Provide the [x, y] coordinate of the cell's center where the given text is located.  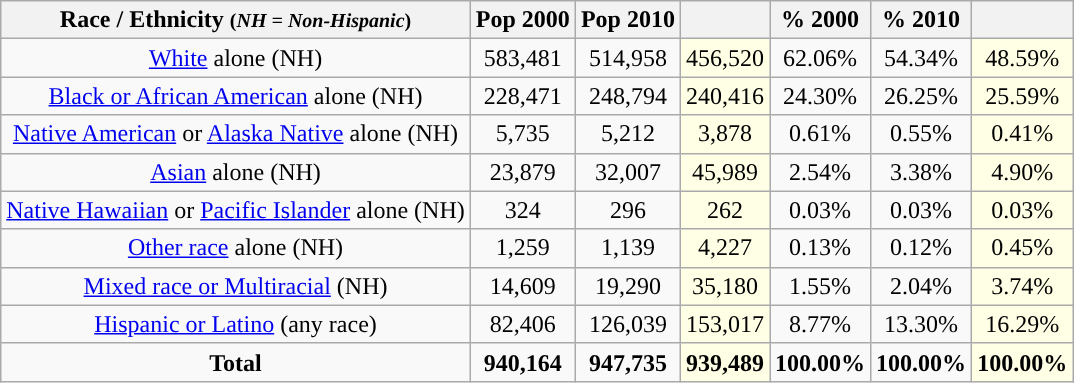
514,958 [628, 58]
0.41% [1022, 134]
296 [628, 210]
Asian alone (NH) [236, 172]
0.12% [922, 248]
153,017 [724, 324]
2.54% [820, 172]
24.30% [820, 96]
5,735 [522, 134]
23,879 [522, 172]
456,520 [724, 58]
0.55% [922, 134]
1,139 [628, 248]
0.45% [1022, 248]
8.77% [820, 324]
% 2000 [820, 20]
0.61% [820, 134]
62.06% [820, 58]
4.90% [1022, 172]
White alone (NH) [236, 58]
Native American or Alaska Native alone (NH) [236, 134]
940,164 [522, 362]
240,416 [724, 96]
5,212 [628, 134]
2.04% [922, 286]
Native Hawaiian or Pacific Islander alone (NH) [236, 210]
3.38% [922, 172]
54.34% [922, 58]
19,290 [628, 286]
14,609 [522, 286]
939,489 [724, 362]
32,007 [628, 172]
Pop 2000 [522, 20]
Black or African American alone (NH) [236, 96]
0.13% [820, 248]
Mixed race or Multiracial (NH) [236, 286]
Total [236, 362]
3,878 [724, 134]
1,259 [522, 248]
3.74% [1022, 286]
947,735 [628, 362]
13.30% [922, 324]
26.25% [922, 96]
4,227 [724, 248]
262 [724, 210]
35,180 [724, 286]
248,794 [628, 96]
Hispanic or Latino (any race) [236, 324]
126,039 [628, 324]
45,989 [724, 172]
% 2010 [922, 20]
324 [522, 210]
1.55% [820, 286]
16.29% [1022, 324]
583,481 [522, 58]
Pop 2010 [628, 20]
48.59% [1022, 58]
Other race alone (NH) [236, 248]
25.59% [1022, 96]
Race / Ethnicity (NH = Non-Hispanic) [236, 20]
82,406 [522, 324]
228,471 [522, 96]
